From the cell containing the given text, extract its center point as (x, y) coordinate. 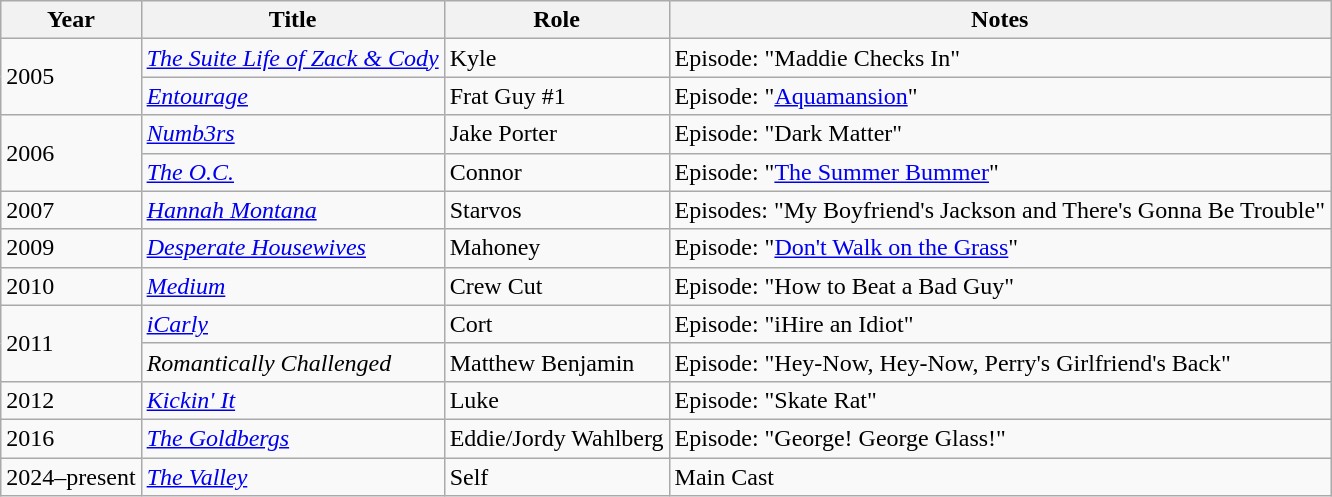
Jake Porter (556, 134)
Connor (556, 172)
Medium (292, 286)
The Valley (292, 477)
Eddie/Jordy Wahlberg (556, 438)
Kyle (556, 58)
Episode: "How to Beat a Bad Guy" (1000, 286)
2005 (71, 77)
2016 (71, 438)
iCarly (292, 324)
The O.C. (292, 172)
Title (292, 20)
Matthew Benjamin (556, 362)
Notes (1000, 20)
Romantically Challenged (292, 362)
Numb3rs (292, 134)
2010 (71, 286)
Episodes: "My Boyfriend's Jackson and There's Gonna Be Trouble" (1000, 210)
Luke (556, 400)
2024–present (71, 477)
Self (556, 477)
Mahoney (556, 248)
Role (556, 20)
2007 (71, 210)
Episode: "Skate Rat" (1000, 400)
2012 (71, 400)
Starvos (556, 210)
Kickin' It (292, 400)
The Suite Life of Zack & Cody (292, 58)
Year (71, 20)
Episode: "Dark Matter" (1000, 134)
Hannah Montana (292, 210)
Episode: "Don't Walk on the Grass" (1000, 248)
Episode: "George! George Glass!" (1000, 438)
Desperate Housewives (292, 248)
Episode: "iHire an Idiot" (1000, 324)
Episode: "Aquamansion" (1000, 96)
Episode: "The Summer Bummer" (1000, 172)
Episode: "Hey-Now, Hey-Now, Perry's Girlfriend's Back" (1000, 362)
Episode: "Maddie Checks In" (1000, 58)
Cort (556, 324)
2006 (71, 153)
2011 (71, 343)
Crew Cut (556, 286)
2009 (71, 248)
Entourage (292, 96)
Main Cast (1000, 477)
Frat Guy #1 (556, 96)
The Goldbergs (292, 438)
